Locate the cell with the specified text and output its (x, y) center coordinate. 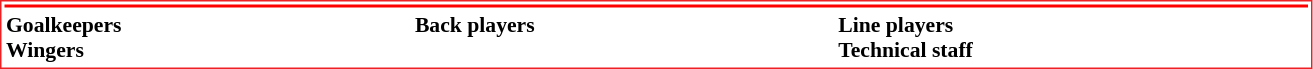
GoalkeepersWingers (207, 37)
Back players (623, 37)
Line playersTechnical staff (1072, 37)
